Pinpoint the cell where the given text exists, returning its (X, Y) midpoint coordinate. 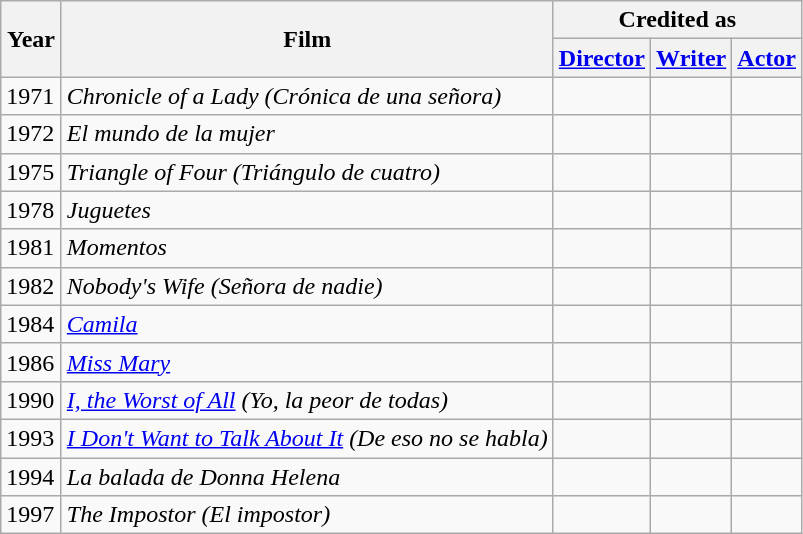
I, the Worst of All (Yo, la peor de todas) (307, 400)
1990 (32, 400)
1975 (32, 172)
1978 (32, 210)
1981 (32, 248)
I Don't Want to Talk About It (De eso no se habla) (307, 438)
El mundo de la mujer (307, 134)
Momentos (307, 248)
Camila (307, 324)
Actor (767, 58)
Chronicle of a Lady (Crónica de una señora) (307, 96)
Nobody's Wife (Señora de nadie) (307, 286)
Juguetes (307, 210)
The Impostor (El impostor) (307, 515)
La balada de Donna Helena (307, 477)
Director (602, 58)
Miss Mary (307, 362)
Credited as (677, 20)
1986 (32, 362)
1984 (32, 324)
Triangle of Four (Triángulo de cuatro) (307, 172)
1994 (32, 477)
1971 (32, 96)
1993 (32, 438)
Year (32, 39)
Film (307, 39)
1997 (32, 515)
1982 (32, 286)
1972 (32, 134)
Writer (692, 58)
